Return the (x, y) coordinate for the center point of the cell that contains the specified text.  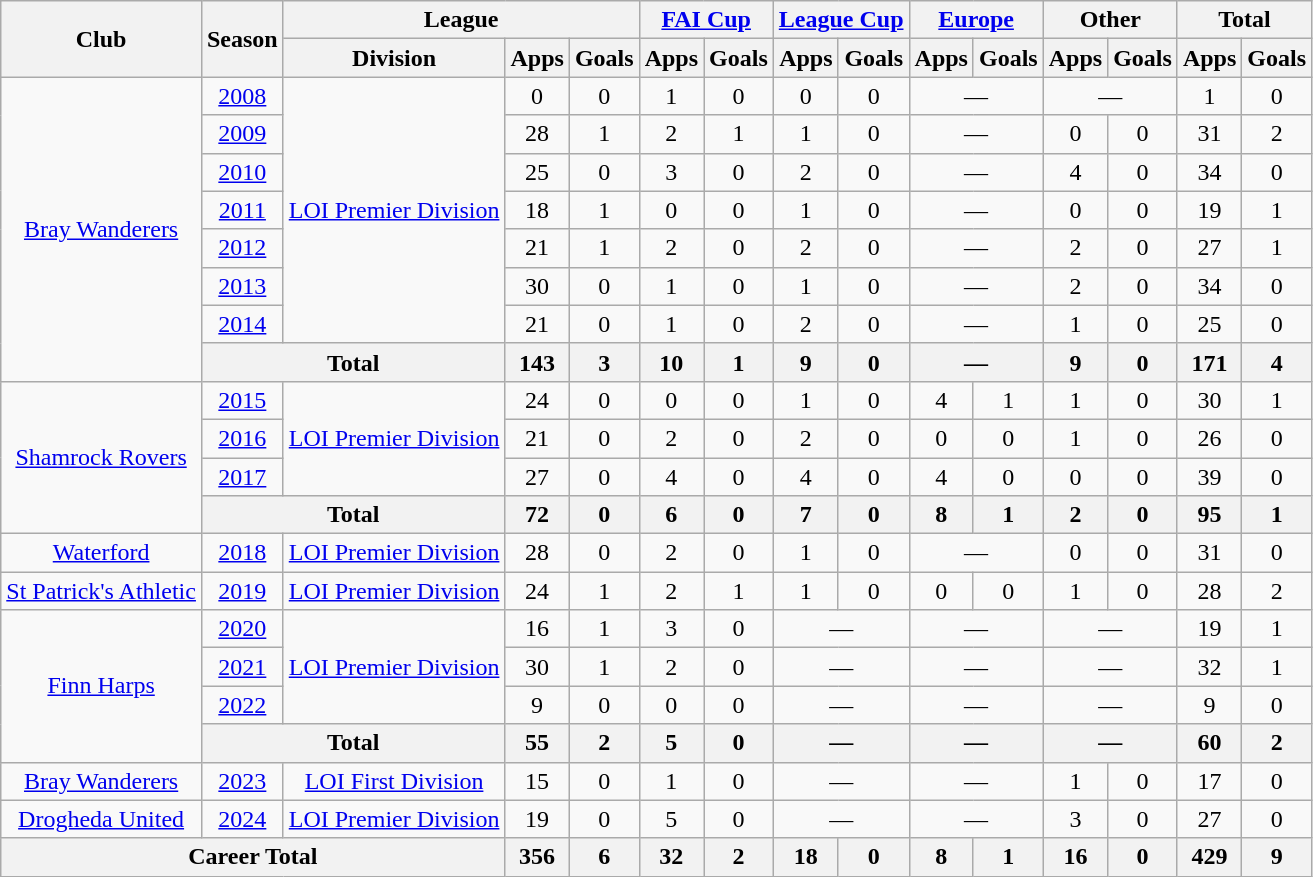
2011 (242, 210)
FAI Cup (706, 20)
2016 (242, 438)
143 (537, 362)
55 (537, 743)
2009 (242, 134)
Career Total (253, 857)
Waterford (102, 553)
2023 (242, 781)
171 (1209, 362)
LOI First Division (394, 781)
2012 (242, 248)
League (461, 20)
Division (394, 58)
Europe (976, 20)
60 (1209, 743)
League Cup (841, 20)
356 (537, 857)
Shamrock Rovers (102, 457)
2008 (242, 96)
2013 (242, 286)
Club (102, 39)
2019 (242, 591)
Season (242, 39)
2015 (242, 400)
Drogheda United (102, 819)
2020 (242, 629)
7 (806, 515)
26 (1209, 438)
2024 (242, 819)
2010 (242, 172)
15 (537, 781)
2018 (242, 553)
10 (671, 362)
17 (1209, 781)
Finn Harps (102, 686)
2017 (242, 477)
2021 (242, 667)
2014 (242, 324)
72 (537, 515)
2022 (242, 705)
39 (1209, 477)
Other (1110, 20)
95 (1209, 515)
429 (1209, 857)
St Patrick's Athletic (102, 591)
